Return (x, y) of the center of cell containing provided text 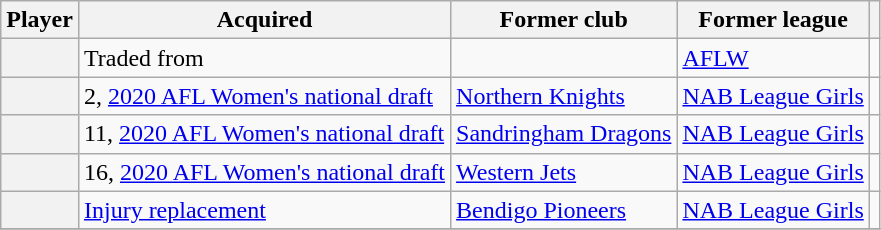
Bendigo Pioneers (564, 210)
11, 2020 AFL Women's national draft (264, 134)
Injury replacement (264, 210)
Former league (773, 20)
Western Jets (564, 172)
AFLW (773, 58)
Traded from (264, 58)
Former club (564, 20)
16, 2020 AFL Women's national draft (264, 172)
Acquired (264, 20)
Sandringham Dragons (564, 134)
Player (40, 20)
Northern Knights (564, 96)
2, 2020 AFL Women's national draft (264, 96)
